Locate the cell with the specified text and output its (X, Y) center coordinate. 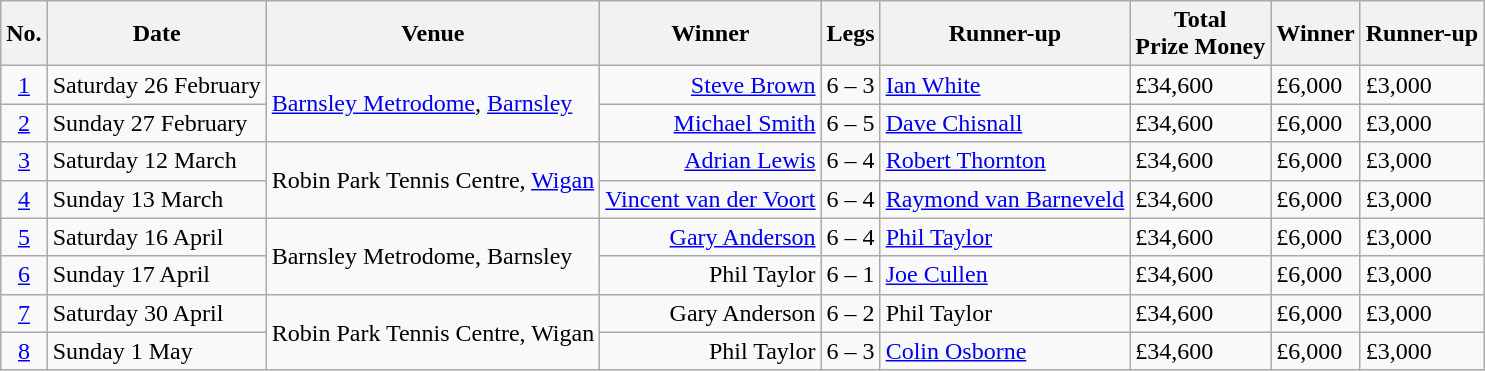
No. (24, 34)
8 (24, 351)
7 (24, 313)
Venue (433, 34)
5 (24, 237)
Saturday 26 February (156, 85)
6 – 2 (850, 313)
6 – 5 (850, 123)
1 (24, 85)
6 – 1 (850, 275)
2 (24, 123)
Date (156, 34)
3 (24, 161)
Saturday 12 March (156, 161)
Sunday 13 March (156, 199)
Adrian Lewis (710, 161)
Colin Osborne (1005, 351)
Michael Smith (710, 123)
Raymond van Barneveld (1005, 199)
Dave Chisnall (1005, 123)
Sunday 1 May (156, 351)
Ian White (1005, 85)
TotalPrize Money (1200, 34)
Robert Thornton (1005, 161)
6 (24, 275)
Saturday 16 April (156, 237)
Vincent van der Voort (710, 199)
Joe Cullen (1005, 275)
Steve Brown (710, 85)
Saturday 30 April (156, 313)
Legs (850, 34)
Sunday 17 April (156, 275)
4 (24, 199)
Sunday 27 February (156, 123)
